Determine the (X, Y) coordinate at the center of the cell enclosing the given text.  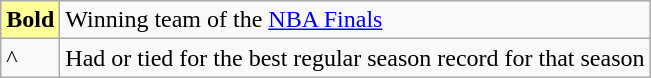
^ (30, 58)
Winning team of the NBA Finals (355, 20)
Bold (30, 20)
Had or tied for the best regular season record for that season (355, 58)
